Search for the cell housing the specified text and yield its (X, Y) center coordinate. 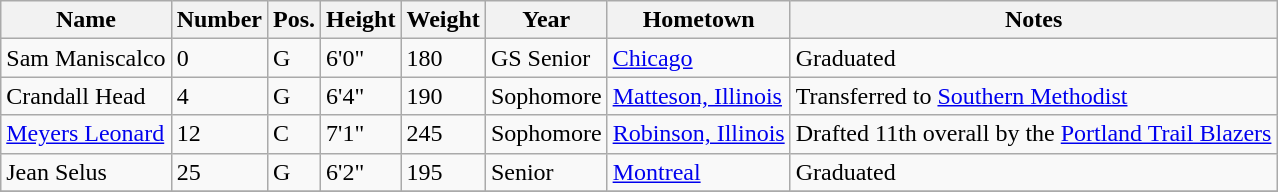
Notes (1034, 20)
Name (86, 20)
25 (219, 172)
Pos. (294, 20)
4 (219, 96)
6'4" (361, 96)
Meyers Leonard (86, 134)
Robinson, Illinois (698, 134)
Chicago (698, 58)
GS Senior (546, 58)
Matteson, Illinois (698, 96)
6'2" (361, 172)
Transferred to Southern Methodist (1034, 96)
180 (443, 58)
12 (219, 134)
Montreal (698, 172)
195 (443, 172)
Number (219, 20)
245 (443, 134)
0 (219, 58)
190 (443, 96)
Year (546, 20)
Crandall Head (86, 96)
Senior (546, 172)
Hometown (698, 20)
7'1" (361, 134)
Height (361, 20)
Sam Maniscalco (86, 58)
C (294, 134)
Jean Selus (86, 172)
Drafted 11th overall by the Portland Trail Blazers (1034, 134)
6'0" (361, 58)
Weight (443, 20)
